From the cell containing the given text, extract its center point as (x, y) coordinate. 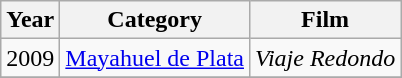
Category (155, 20)
2009 (30, 58)
Year (30, 20)
Mayahuel de Plata (155, 58)
Viaje Redondo (324, 58)
Film (324, 20)
